Output the [X, Y] coordinate of the center of the cell containing the given text.  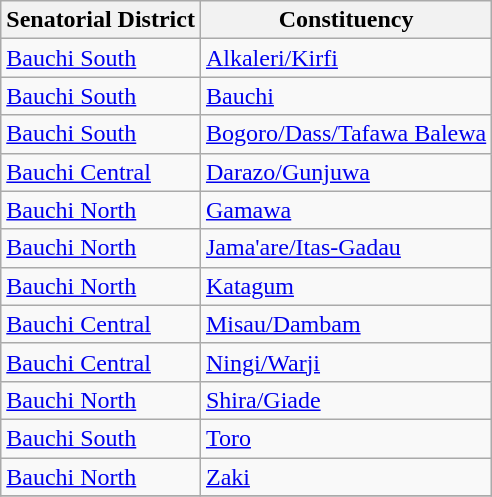
Constituency [346, 20]
Shira/Giade [346, 400]
Gamawa [346, 210]
Ningi/Warji [346, 362]
Jama'are/Itas-Gadau [346, 248]
Senatorial District [101, 20]
Bauchi [346, 96]
Alkaleri/Kirfi [346, 58]
Toro [346, 438]
Bogoro/Dass/Tafawa Balewa [346, 134]
Katagum [346, 286]
Misau/Dambam [346, 324]
Zaki [346, 477]
Darazo/Gunjuwa [346, 172]
